Find where the given text appears and provide that cell's center as (x, y) coordinate. 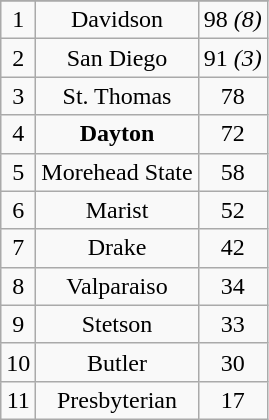
6 (18, 210)
78 (232, 96)
Marist (117, 210)
17 (232, 400)
30 (232, 362)
72 (232, 134)
Butler (117, 362)
7 (18, 248)
3 (18, 96)
Davidson (117, 20)
42 (232, 248)
4 (18, 134)
1 (18, 20)
Drake (117, 248)
34 (232, 286)
Stetson (117, 324)
5 (18, 172)
St. Thomas (117, 96)
11 (18, 400)
Dayton (117, 134)
Valparaiso (117, 286)
91 (3) (232, 58)
58 (232, 172)
10 (18, 362)
Morehead State (117, 172)
2 (18, 58)
San Diego (117, 58)
8 (18, 286)
52 (232, 210)
Presbyterian (117, 400)
98 (8) (232, 20)
33 (232, 324)
9 (18, 324)
